Return [X, Y] of the center of cell containing provided text 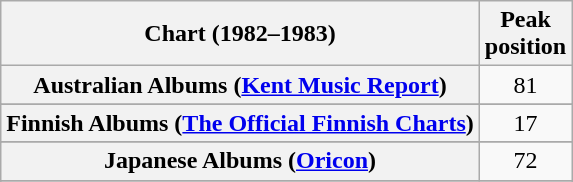
Finnish Albums (The Official Finnish Charts) [240, 123]
17 [525, 123]
Peakposition [525, 34]
72 [525, 161]
Chart (1982–1983) [240, 34]
Japanese Albums (Oricon) [240, 161]
81 [525, 85]
Australian Albums (Kent Music Report) [240, 85]
